Identify which cell holds the provided text, then report its [x, y] central coordinate. 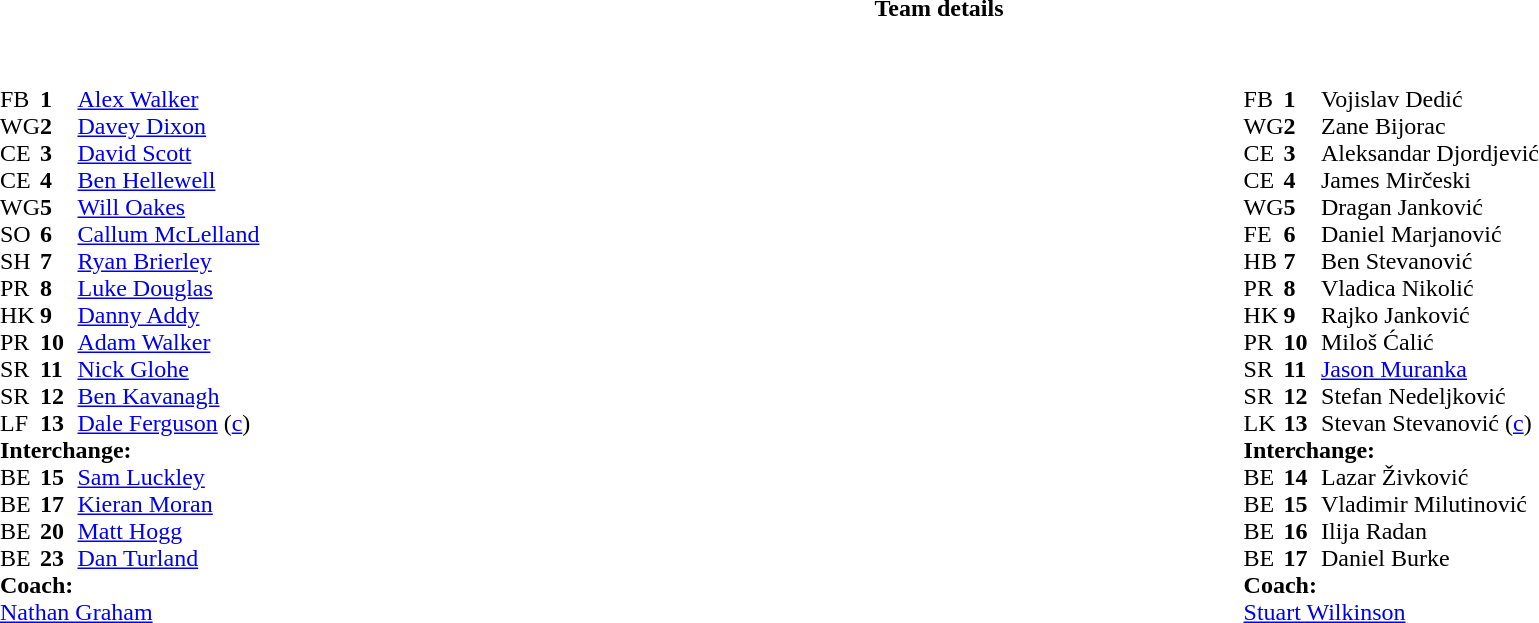
Vladimir Milutinović [1430, 504]
Dale Ferguson (c) [168, 424]
Miloš Ćalić [1430, 342]
Alex Walker [168, 100]
Luke Douglas [168, 288]
SH [20, 262]
Adam Walker [168, 342]
Davey Dixon [168, 126]
Ryan Brierley [168, 262]
Daniel Burke [1430, 558]
Zane Bijorac [1430, 126]
Vladica Nikolić [1430, 288]
Will Oakes [168, 208]
Sam Luckley [168, 478]
Vojislav Dedić [1430, 100]
Rajko Janković [1430, 316]
Dragan Janković [1430, 208]
James Mirčeski [1430, 180]
14 [1303, 478]
Nick Glohe [168, 370]
Stefan Nedeljković [1430, 396]
Aleksandar Djordjević [1430, 154]
FE [1264, 234]
Ben Stevanović [1430, 262]
Stevan Stevanović (c) [1430, 424]
LK [1264, 424]
Daniel Marjanović [1430, 234]
LF [20, 424]
Matt Hogg [168, 532]
20 [59, 532]
Ilija Radan [1430, 532]
SO [20, 234]
Kieran Moran [168, 504]
Dan Turland [168, 558]
Danny Addy [168, 316]
16 [1303, 532]
Ben Hellewell [168, 180]
Callum McLelland [168, 234]
Lazar Živković [1430, 478]
David Scott [168, 154]
Ben Kavanagh [168, 396]
Jason Muranka [1430, 370]
HB [1264, 262]
23 [59, 558]
